Extract the [X, Y] coordinate from the center of the cell holding the provided text.  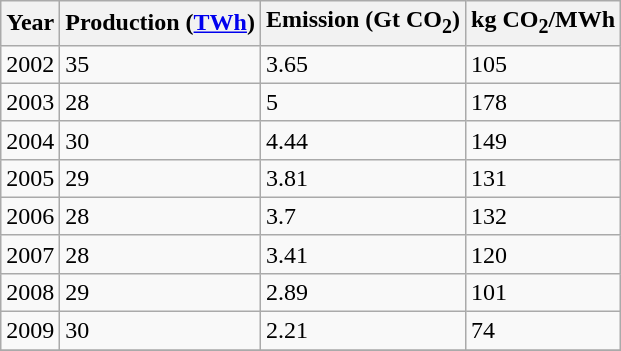
3.65 [362, 64]
3.81 [362, 178]
2009 [30, 331]
35 [160, 64]
101 [544, 292]
2.21 [362, 331]
178 [544, 102]
Year [30, 23]
Production (TWh) [160, 23]
2005 [30, 178]
4.44 [362, 140]
5 [362, 102]
3.7 [362, 216]
131 [544, 178]
3.41 [362, 254]
149 [544, 140]
2006 [30, 216]
2.89 [362, 292]
74 [544, 331]
120 [544, 254]
132 [544, 216]
2002 [30, 64]
kg CO2/MWh [544, 23]
105 [544, 64]
2004 [30, 140]
2008 [30, 292]
Emission (Gt CO2) [362, 23]
2003 [30, 102]
2007 [30, 254]
